Capture the cell that displays the provided text and extract its (X, Y) central coordinate. 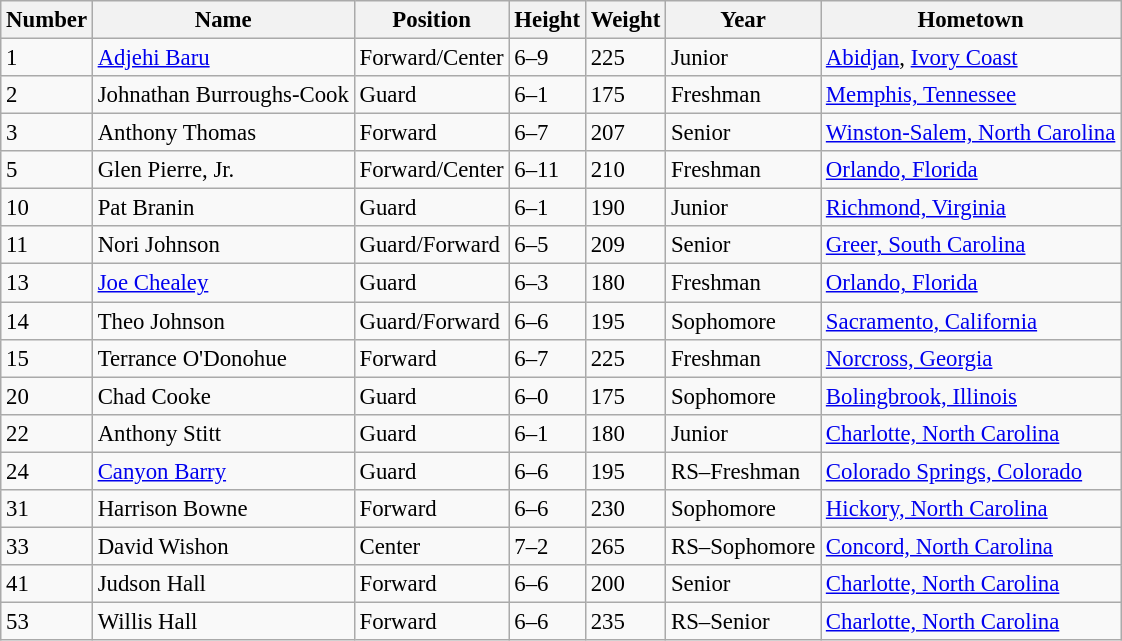
Canyon Barry (223, 471)
6–0 (547, 396)
Winston-Salem, North Carolina (971, 133)
190 (625, 208)
Johnathan Burroughs-Cook (223, 95)
Pat Branin (223, 208)
7–2 (547, 546)
235 (625, 621)
10 (47, 208)
33 (47, 546)
1 (47, 58)
53 (47, 621)
David Wishon (223, 546)
Hometown (971, 20)
Concord, North Carolina (971, 546)
Colorado Springs, Colorado (971, 471)
22 (47, 433)
Chad Cooke (223, 396)
41 (47, 584)
200 (625, 584)
Year (744, 20)
15 (47, 358)
RS–Senior (744, 621)
Weight (625, 20)
Norcross, Georgia (971, 358)
265 (625, 546)
6–11 (547, 170)
2 (47, 95)
Willis Hall (223, 621)
Judson Hall (223, 584)
Adjehi Baru (223, 58)
Terrance O'Donohue (223, 358)
Hickory, North Carolina (971, 509)
11 (47, 245)
Glen Pierre, Jr. (223, 170)
Harrison Bowne (223, 509)
6–3 (547, 283)
14 (47, 321)
207 (625, 133)
230 (625, 509)
210 (625, 170)
6–9 (547, 58)
Anthony Thomas (223, 133)
20 (47, 396)
Anthony Stitt (223, 433)
Bolingbrook, Illinois (971, 396)
Height (547, 20)
Joe Chealey (223, 283)
31 (47, 509)
RS–Freshman (744, 471)
Name (223, 20)
Memphis, Tennessee (971, 95)
Abidjan, Ivory Coast (971, 58)
Richmond, Virginia (971, 208)
Theo Johnson (223, 321)
Center (432, 546)
Nori Johnson (223, 245)
3 (47, 133)
Number (47, 20)
Greer, South Carolina (971, 245)
5 (47, 170)
6–5 (547, 245)
13 (47, 283)
Position (432, 20)
Sacramento, California (971, 321)
RS–Sophomore (744, 546)
209 (625, 245)
24 (47, 471)
